Pinpoint the cell where the given text exists, returning its [X, Y] midpoint coordinate. 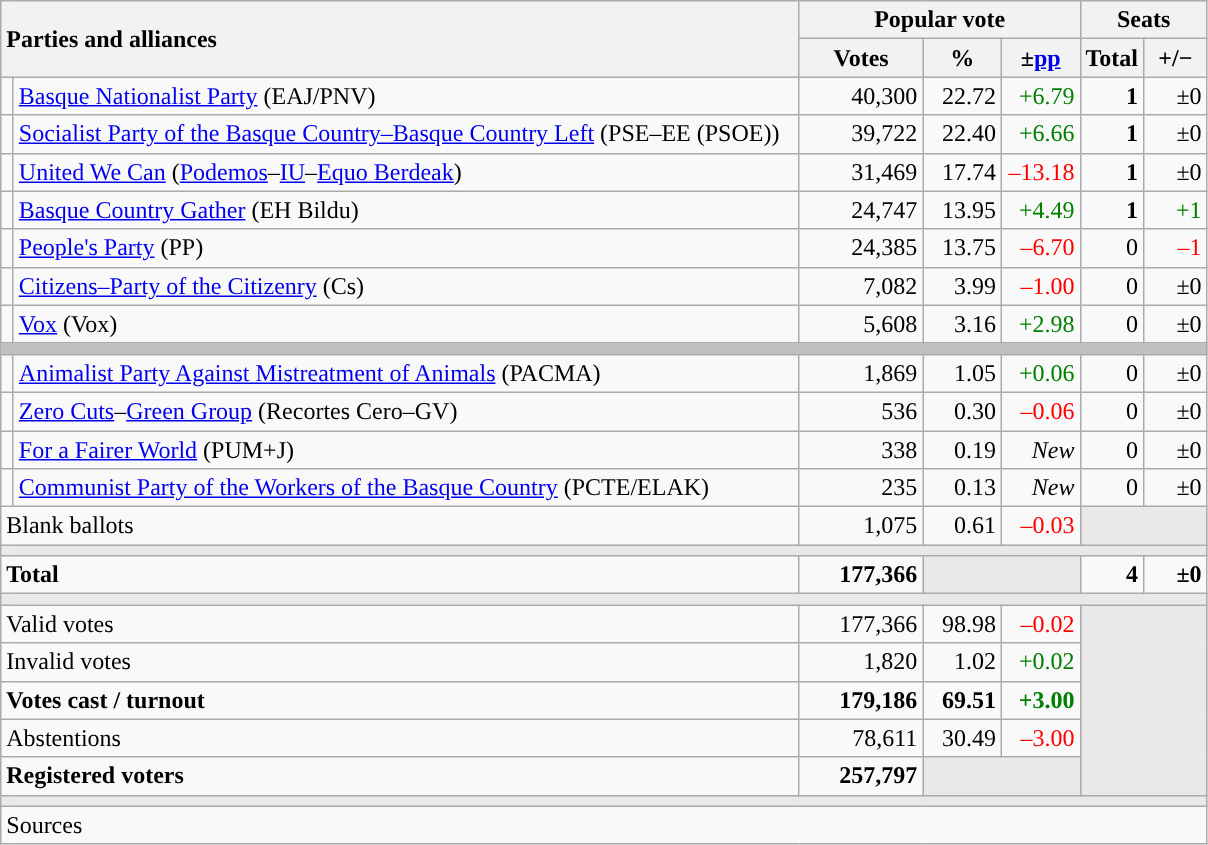
3.99 [962, 286]
22.40 [962, 134]
1.05 [962, 373]
+/− [1176, 58]
% [962, 58]
13.75 [962, 248]
Popular vote [940, 20]
39,722 [861, 134]
Registered voters [400, 776]
Abstentions [400, 738]
+0.06 [1040, 373]
1.02 [962, 662]
7,082 [861, 286]
–0.06 [1040, 411]
For a Fairer World (PUM+J) [406, 449]
40,300 [861, 96]
69.51 [962, 700]
–0.03 [1040, 526]
Votes [861, 58]
98.98 [962, 624]
179,186 [861, 700]
+0.02 [1040, 662]
Communist Party of the Workers of the Basque Country (PCTE/ELAK) [406, 488]
257,797 [861, 776]
24,747 [861, 210]
–13.18 [1040, 172]
+6.66 [1040, 134]
+2.98 [1040, 324]
0.13 [962, 488]
13.95 [962, 210]
24,385 [861, 248]
+4.49 [1040, 210]
Votes cast / turnout [400, 700]
United We Can (Podemos–IU–Equo Berdeak) [406, 172]
0.19 [962, 449]
17.74 [962, 172]
Valid votes [400, 624]
235 [861, 488]
22.72 [962, 96]
3.16 [962, 324]
4 [1112, 575]
Citizens–Party of the Citizenry (Cs) [406, 286]
–6.70 [1040, 248]
1,075 [861, 526]
+1 [1176, 210]
Blank ballots [400, 526]
1,820 [861, 662]
536 [861, 411]
–3.00 [1040, 738]
0.30 [962, 411]
Socialist Party of the Basque Country–Basque Country Left (PSE–EE (PSOE)) [406, 134]
5,608 [861, 324]
Sources [604, 825]
People's Party (PP) [406, 248]
+6.79 [1040, 96]
Seats [1144, 20]
Zero Cuts–Green Group (Recortes Cero–GV) [406, 411]
Animalist Party Against Mistreatment of Animals (PACMA) [406, 373]
Parties and alliances [400, 39]
Invalid votes [400, 662]
0.61 [962, 526]
–1 [1176, 248]
Basque Country Gather (EH Bildu) [406, 210]
338 [861, 449]
78,611 [861, 738]
±pp [1040, 58]
–1.00 [1040, 286]
Vox (Vox) [406, 324]
+3.00 [1040, 700]
31,469 [861, 172]
Basque Nationalist Party (EAJ/PNV) [406, 96]
–0.02 [1040, 624]
1,869 [861, 373]
30.49 [962, 738]
